Return the [X, Y] coordinate for the center point of the cell that contains the specified text.  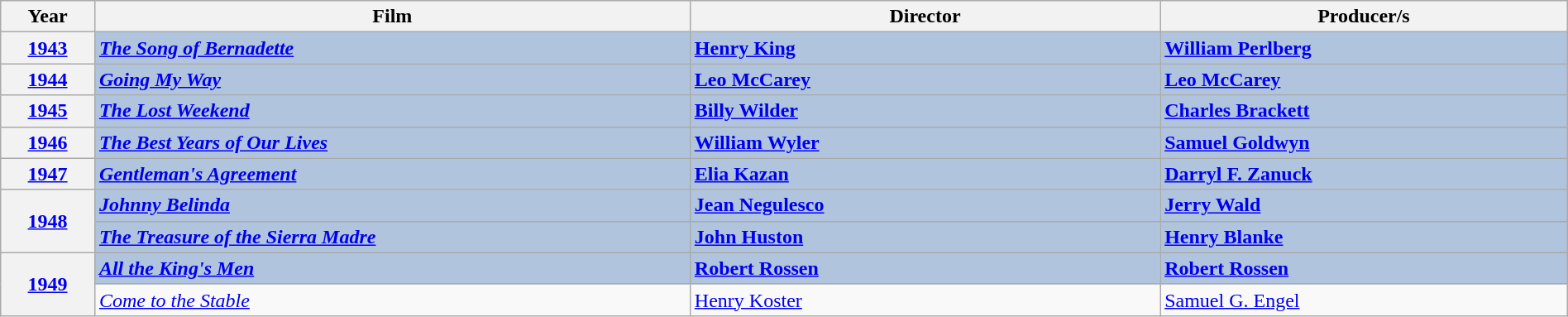
The Best Years of Our Lives [392, 142]
William Perlberg [1365, 48]
Darryl F. Zanuck [1365, 174]
The Song of Bernadette [392, 48]
1944 [48, 79]
1946 [48, 142]
Henry Koster [925, 300]
The Treasure of the Sierra Madre [392, 237]
Going My Way [392, 79]
Johnny Belinda [392, 205]
Jean Negulesco [925, 205]
1949 [48, 284]
Charles Brackett [1365, 111]
1945 [48, 111]
William Wyler [925, 142]
Samuel Goldwyn [1365, 142]
Gentleman's Agreement [392, 174]
Billy Wilder [925, 111]
The Lost Weekend [392, 111]
Director [925, 17]
Henry King [925, 48]
Come to the Stable [392, 300]
All the King's Men [392, 268]
Henry Blanke [1365, 237]
1943 [48, 48]
1947 [48, 174]
John Huston [925, 237]
Elia Kazan [925, 174]
Year [48, 17]
1948 [48, 221]
Jerry Wald [1365, 205]
Producer/s [1365, 17]
Samuel G. Engel [1365, 300]
Film [392, 17]
